Output the [X, Y] coordinate of the center of the cell containing the given text.  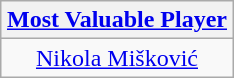
Nikola Mišković [116, 58]
Most Valuable Player [116, 20]
